Output the [X, Y] coordinate of the center of the cell containing the given text.  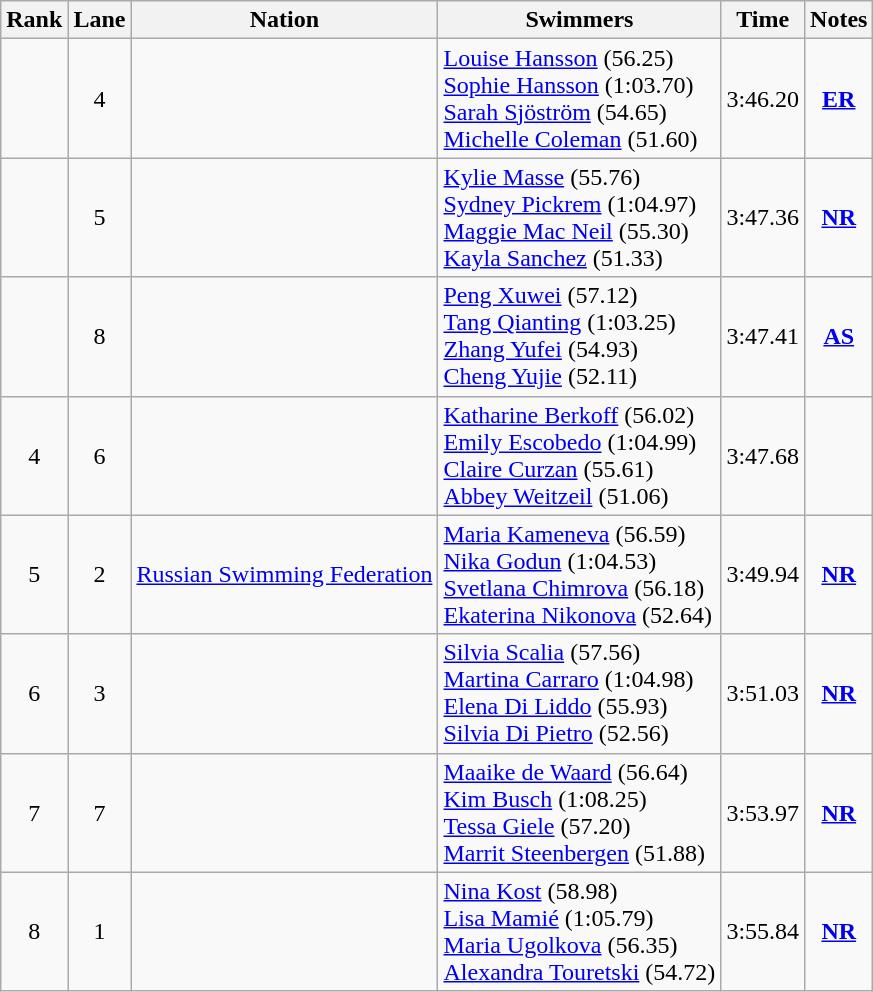
3:51.03 [763, 694]
Peng Xuwei (57.12)Tang Qianting (1:03.25)Zhang Yufei (54.93)Cheng Yujie (52.11) [580, 336]
3:47.41 [763, 336]
Nation [284, 20]
Louise Hansson (56.25)Sophie Hansson (1:03.70)Sarah Sjöström (54.65)Michelle Coleman (51.60) [580, 98]
Katharine Berkoff (56.02)Emily Escobedo (1:04.99)Claire Curzan (55.61)Abbey Weitzeil (51.06) [580, 456]
Notes [839, 20]
3:55.84 [763, 932]
Lane [100, 20]
Maaike de Waard (56.64)Kim Busch (1:08.25)Tessa Giele (57.20)Marrit Steenbergen (51.88) [580, 812]
AS [839, 336]
Russian Swimming Federation [284, 574]
3:49.94 [763, 574]
Rank [34, 20]
Time [763, 20]
ER [839, 98]
Silvia Scalia (57.56)Martina Carraro (1:04.98)Elena Di Liddo (55.93)Silvia Di Pietro (52.56) [580, 694]
Nina Kost (58.98)Lisa Mamié (1:05.79)Maria Ugolkova (56.35)Alexandra Touretski (54.72) [580, 932]
Kylie Masse (55.76)Sydney Pickrem (1:04.97)Maggie Mac Neil (55.30)Kayla Sanchez (51.33) [580, 218]
Swimmers [580, 20]
3 [100, 694]
2 [100, 574]
3:53.97 [763, 812]
1 [100, 932]
3:47.36 [763, 218]
3:46.20 [763, 98]
3:47.68 [763, 456]
Maria Kameneva (56.59)Nika Godun (1:04.53)Svetlana Chimrova (56.18)Ekaterina Nikonova (52.64) [580, 574]
